Return the (x, y) coordinate for the center point of the cell that contains the specified text.  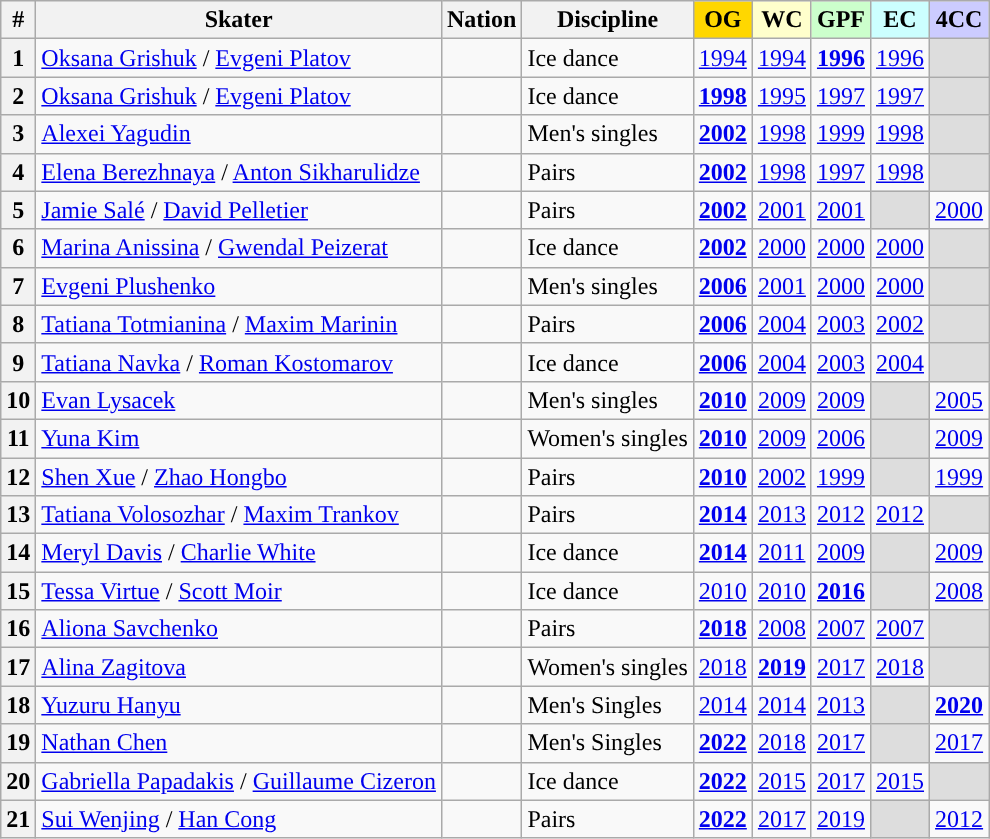
Tatiana Totmianina / Maxim Marinin (239, 324)
OG (722, 20)
Skater (239, 20)
Evan Lysacek (239, 400)
4CC (960, 20)
Marina Anissina / Gwendal Peizerat (239, 248)
Tatiana Volosozhar / Maxim Trankov (239, 515)
WC (782, 20)
Aliona Savchenko (239, 629)
20 (18, 781)
6 (18, 248)
Gabriella Papadakis / Guillaume Cizeron (239, 781)
21 (18, 819)
2011 (782, 553)
Evgeni Plushenko (239, 286)
18 (18, 705)
Shen Xue / Zhao Hongbo (239, 477)
Alexei Yagudin (239, 134)
# (18, 20)
GPF (840, 20)
Yuzuru Hanyu (239, 705)
13 (18, 515)
2 (18, 96)
11 (18, 438)
17 (18, 667)
15 (18, 591)
5 (18, 210)
9 (18, 362)
Sui Wenjing / Han Cong (239, 819)
8 (18, 324)
2016 (840, 591)
Discipline (608, 20)
Alina Zagitova (239, 667)
3 (18, 134)
12 (18, 477)
EC (900, 20)
Jamie Salé / David Pelletier (239, 210)
1995 (782, 96)
Yuna Kim (239, 438)
Nathan Chen (239, 743)
7 (18, 286)
Tatiana Navka / Roman Kostomarov (239, 362)
19 (18, 743)
Nation (481, 20)
14 (18, 553)
10 (18, 400)
1 (18, 58)
Elena Berezhnaya / Anton Sikharulidze (239, 172)
4 (18, 172)
16 (18, 629)
2005 (960, 400)
2020 (960, 705)
Tessa Virtue / Scott Moir (239, 591)
Meryl Davis / Charlie White (239, 553)
